Search for the cell housing the specified text and yield its (X, Y) center coordinate. 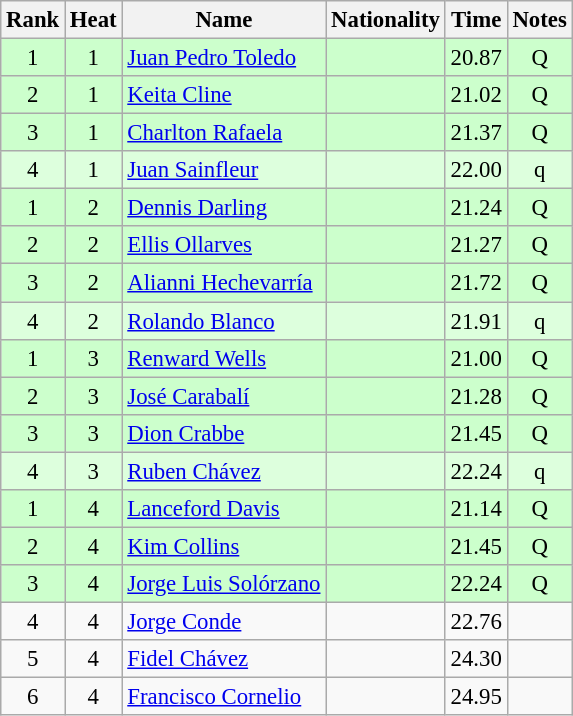
22.76 (476, 621)
21.24 (476, 208)
Nationality (386, 20)
Fidel Chávez (224, 659)
22.00 (476, 170)
20.87 (476, 58)
5 (33, 659)
21.00 (476, 358)
Time (476, 20)
21.28 (476, 396)
21.27 (476, 245)
6 (33, 697)
Juan Sainfleur (224, 170)
Heat (94, 20)
21.37 (476, 133)
21.72 (476, 283)
Renward Wells (224, 358)
21.91 (476, 321)
Francisco Cornelio (224, 697)
Jorge Luis Solórzano (224, 584)
Juan Pedro Toledo (224, 58)
Jorge Conde (224, 621)
Rolando Blanco (224, 321)
Charlton Rafaela (224, 133)
Dion Crabbe (224, 433)
Alianni Hechevarría (224, 283)
Notes (540, 20)
21.02 (476, 95)
José Carabalí (224, 396)
Rank (33, 20)
21.14 (476, 509)
Ellis Ollarves (224, 245)
Keita Cline (224, 95)
Kim Collins (224, 546)
Lanceford Davis (224, 509)
Ruben Chávez (224, 471)
Name (224, 20)
24.95 (476, 697)
Dennis Darling (224, 208)
24.30 (476, 659)
